Find where the given text appears and provide that cell's center as [x, y] coordinate. 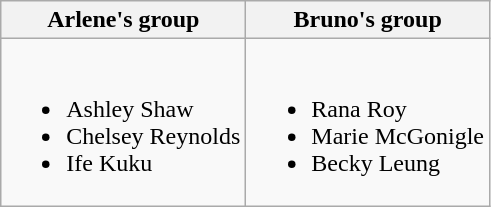
Arlene's group [124, 20]
Rana RoyMarie McGonigleBecky Leung [368, 122]
Bruno's group [368, 20]
Ashley ShawChelsey ReynoldsIfe Kuku [124, 122]
